From the cell containing the given text, extract its center point as [x, y] coordinate. 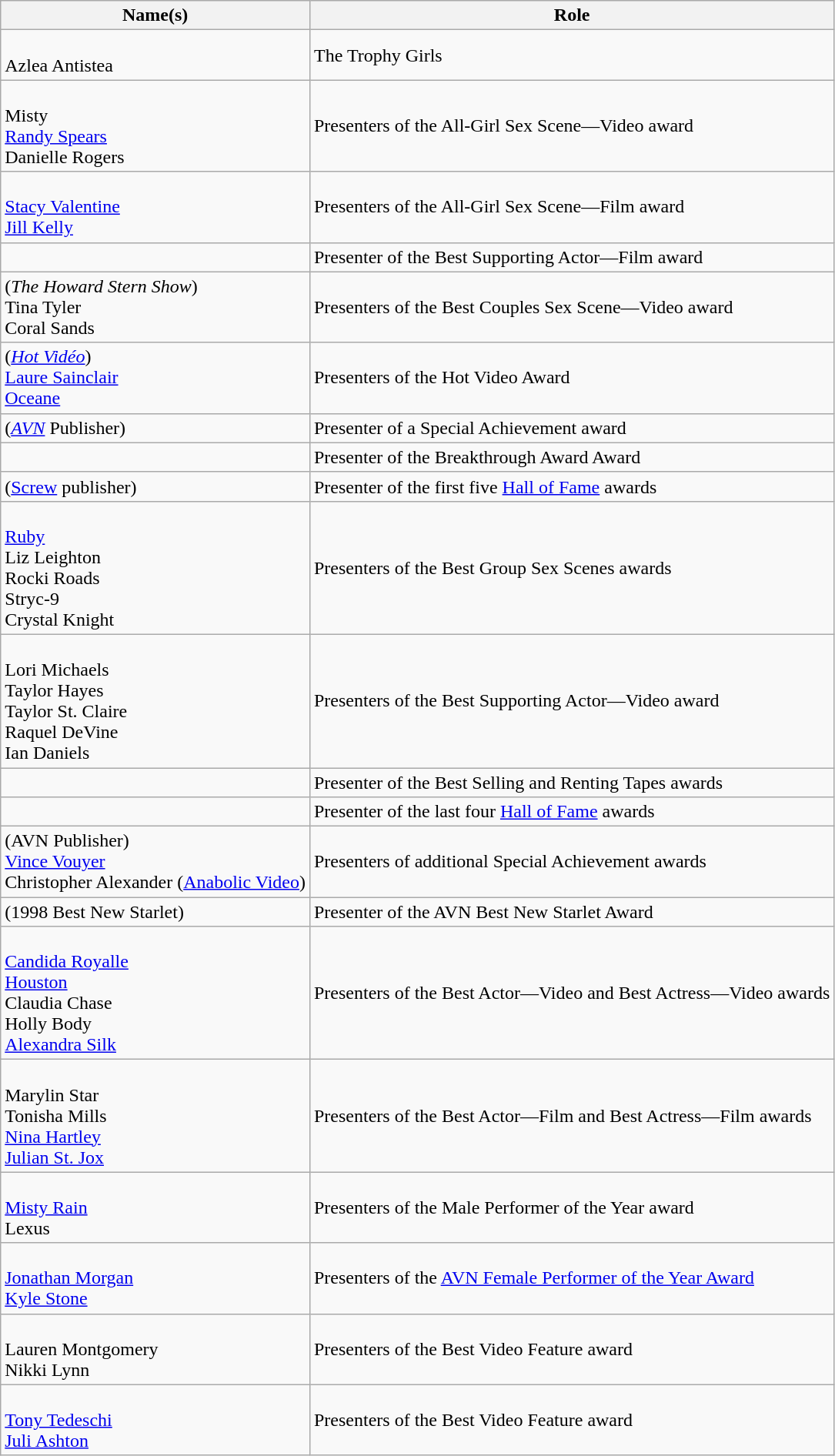
Presenters of the Best Group Sex Scenes awards [571, 568]
(The Howard Stern Show)Tina TylerCoral Sands [155, 307]
Presenter of the Best Supporting Actor—Film award [571, 257]
Name(s) [155, 15]
Presenters of the AVN Female Performer of the Year Award [571, 1278]
Presenters of the Hot Video Award [571, 378]
Stacy ValentineJill Kelly [155, 207]
(AVN Publisher) [155, 428]
Presenters of the All-Girl Sex Scene—Film award [571, 207]
Presenters of the Best Couples Sex Scene—Video award [571, 307]
MistyRandy SpearsDanielle Rogers [155, 126]
Presenters of the All-Girl Sex Scene—Video award [571, 126]
Presenters of additional Special Achievement awards [571, 862]
(Screw publisher) [155, 486]
Tony TedeschiJuli Ashton [155, 1420]
RubyLiz LeightonRocki RoadsStryc-9Crystal Knight [155, 568]
Presenters of the Male Performer of the Year award [571, 1207]
(1998 Best New Starlet) [155, 912]
Presenter of the last four Hall of Fame awards [571, 812]
Presenters of the Best Actor—Film and Best Actress—Film awards [571, 1116]
Presenter of the first five Hall of Fame awards [571, 486]
Misty RainLexus [155, 1207]
Presenter of the Best Selling and Renting Tapes awards [571, 783]
Lauren MontgomeryNikki Lynn [155, 1349]
Presenters of the Best Supporting Actor—Video award [571, 700]
Jonathan MorganKyle Stone [155, 1278]
Presenter of the Breakthrough Award Award [571, 457]
Presenters of the Best Actor—Video and Best Actress—Video awards [571, 993]
Presenter of the AVN Best New Starlet Award [571, 912]
The Trophy Girls [571, 55]
Candida RoyalleHoustonClaudia ChaseHolly BodyAlexandra Silk [155, 993]
(AVN Publisher)Vince VouyerChristopher Alexander (Anabolic Video) [155, 862]
Lori MichaelsTaylor HayesTaylor St. ClaireRaquel DeVineIan Daniels [155, 700]
Azlea Antistea [155, 55]
Role [571, 15]
(Hot Vidéo)Laure SainclairOceane [155, 378]
Marylin StarTonisha MillsNina HartleyJulian St. Jox [155, 1116]
Presenter of a Special Achievement award [571, 428]
